Output the (x, y) coordinate of the center of the cell containing the given text.  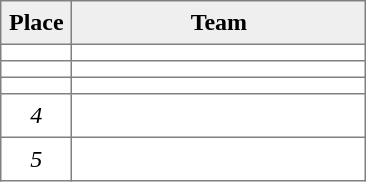
Place (36, 23)
4 (36, 116)
5 (36, 159)
Team (219, 23)
